Extract the (x, y) coordinate from the center of the cell holding the provided text.  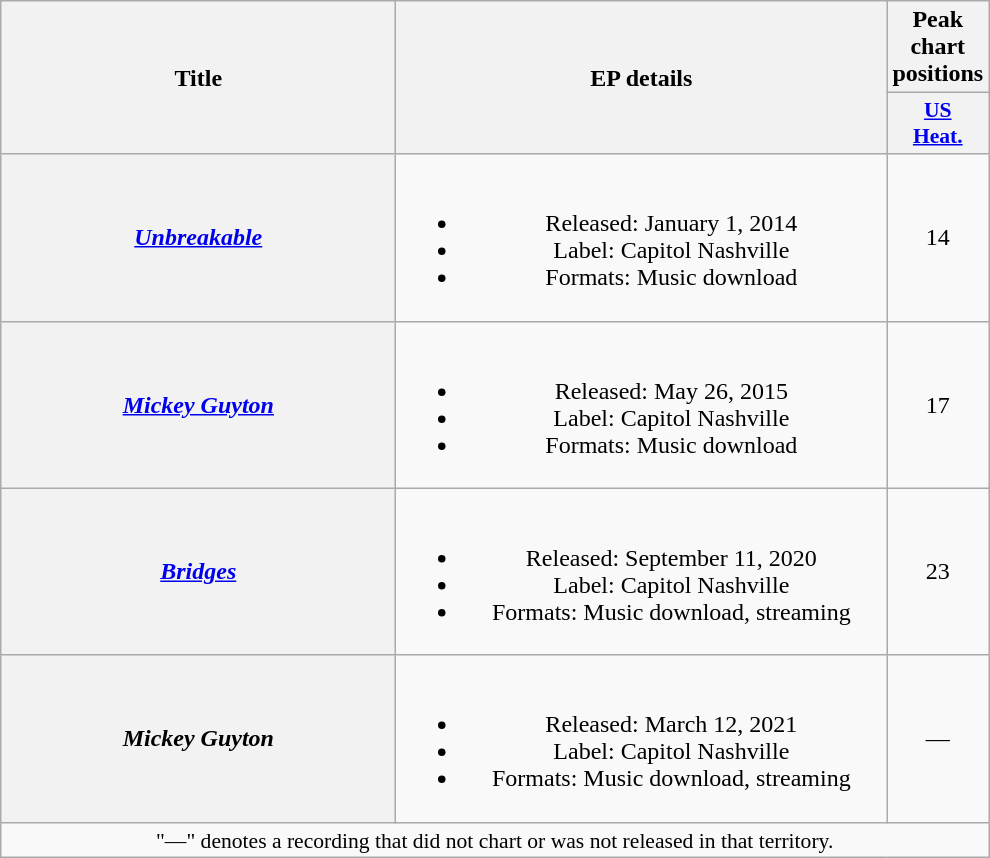
Title (198, 78)
Peakchartpositions (938, 47)
— (938, 738)
Bridges (198, 572)
EP details (642, 78)
Unbreakable (198, 238)
"—" denotes a recording that did not chart or was not released in that territory. (495, 840)
23 (938, 572)
17 (938, 404)
USHeat. (938, 124)
Released: March 12, 2021Label: Capitol NashvilleFormats: Music download, streaming (642, 738)
Released: January 1, 2014Label: Capitol NashvilleFormats: Music download (642, 238)
Released: May 26, 2015Label: Capitol NashvilleFormats: Music download (642, 404)
Released: September 11, 2020Label: Capitol NashvilleFormats: Music download, streaming (642, 572)
14 (938, 238)
